For the text-containing cell, return its midpoint in (x, y) coordinate format. 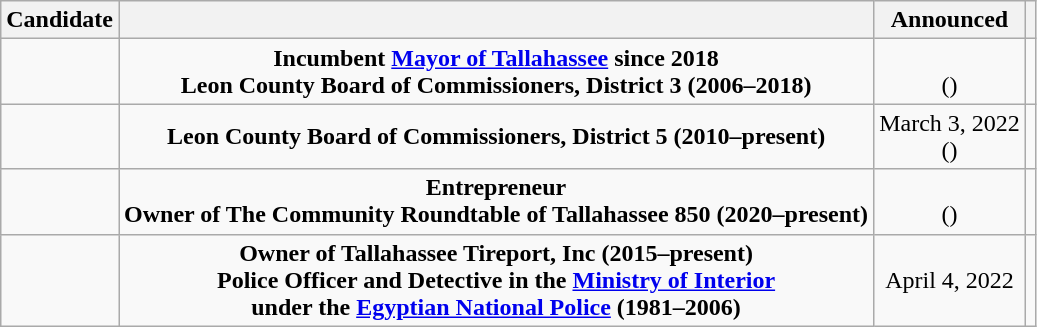
EntrepreneurOwner of The Community Roundtable of Tallahassee 850 (2020–present) (496, 202)
March 3, 2022() (950, 136)
Candidate (60, 20)
Announced (950, 20)
April 4, 2022 (950, 280)
Incumbent Mayor of Tallahassee since 2018Leon County Board of Commissioners, District 3 (2006–2018) (496, 72)
Leon County Board of Commissioners, District 5 (2010–present) (496, 136)
